Determine the (X, Y) coordinate at the center of the cell enclosing the given text.  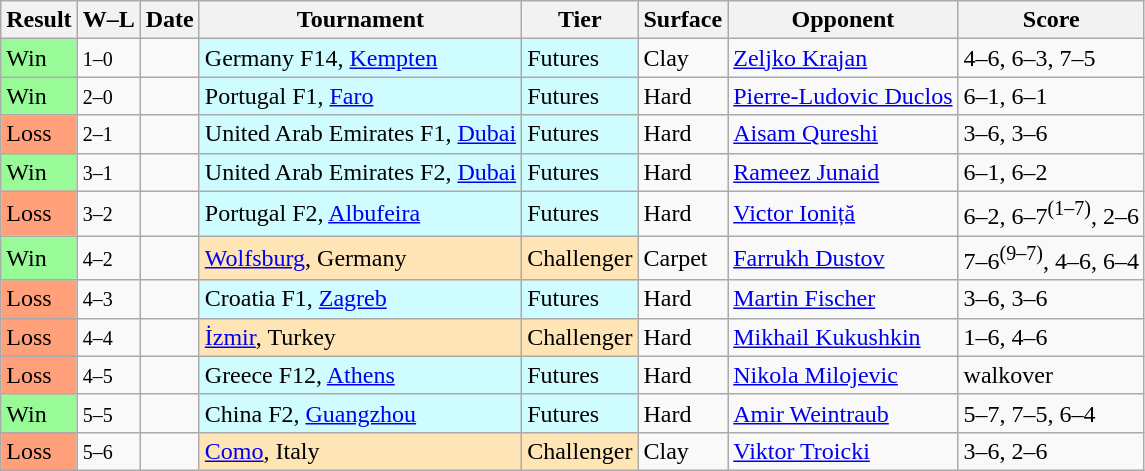
Rameez Junaid (843, 172)
2–1 (108, 134)
Portugal F1, Faro (360, 96)
3–2 (108, 214)
W–L (108, 20)
1–6, 4–6 (1051, 337)
7–6(9–7), 4–6, 6–4 (1051, 258)
5–6 (108, 451)
Carpet (683, 258)
United Arab Emirates F1, Dubai (360, 134)
Germany F14, Kempten (360, 58)
4–4 (108, 337)
Zeljko Krajan (843, 58)
Nikola Milojevic (843, 375)
4–5 (108, 375)
Victor Ioniță (843, 214)
6–1, 6–2 (1051, 172)
United Arab Emirates F2, Dubai (360, 172)
Farrukh Dustov (843, 258)
Como, Italy (360, 451)
Mikhail Kukushkin (843, 337)
walkover (1051, 375)
Opponent (843, 20)
6–1, 6–1 (1051, 96)
Portugal F2, Albufeira (360, 214)
Tier (580, 20)
Viktor Troicki (843, 451)
3–6, 2–6 (1051, 451)
4–3 (108, 299)
Date (170, 20)
4–2 (108, 258)
Surface (683, 20)
Tournament (360, 20)
5–7, 7–5, 6–4 (1051, 413)
5–5 (108, 413)
Amir Weintraub (843, 413)
Result (39, 20)
Martin Fischer (843, 299)
Croatia F1, Zagreb (360, 299)
Score (1051, 20)
Wolfsburg, Germany (360, 258)
3–1 (108, 172)
Aisam Qureshi (843, 134)
4–6, 6–3, 7–5 (1051, 58)
İzmir, Turkey (360, 337)
6–2, 6–7(1–7), 2–6 (1051, 214)
China F2, Guangzhou (360, 413)
2–0 (108, 96)
Greece F12, Athens (360, 375)
1–0 (108, 58)
Pierre-Ludovic Duclos (843, 96)
